Find where the given text appears and provide that cell's center as (x, y) coordinate. 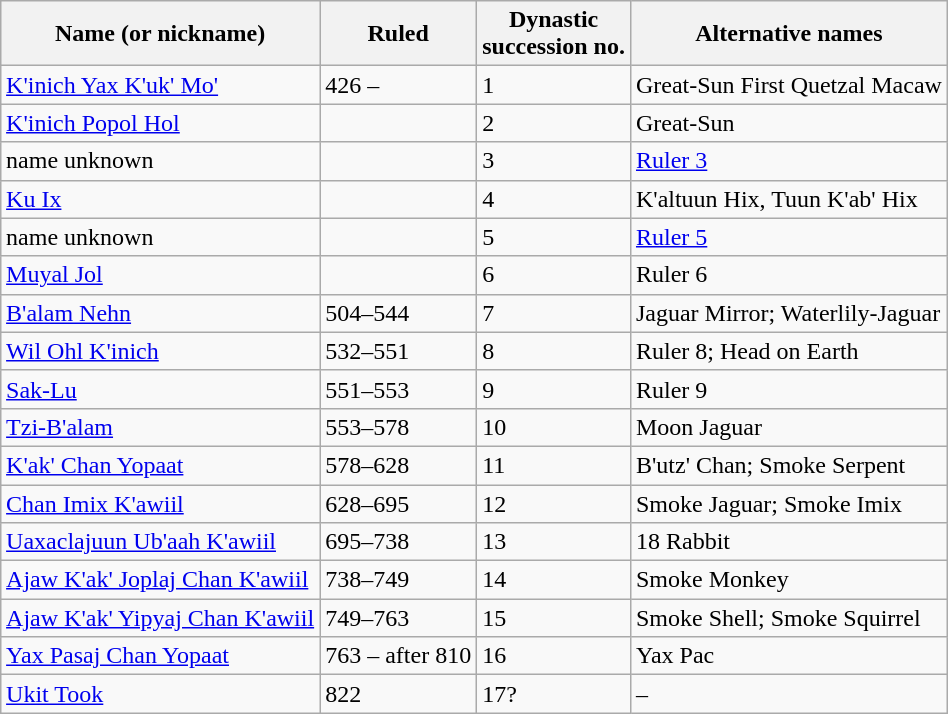
15 (554, 618)
10 (554, 427)
2 (554, 123)
3 (554, 161)
16 (554, 656)
Tzi-B'alam (160, 427)
11 (554, 465)
7 (554, 313)
Ukit Took (160, 694)
Ku Ix (160, 199)
4 (554, 199)
Smoke Shell; Smoke Squirrel (788, 618)
426 – (398, 85)
Ruler 6 (788, 275)
695–738 (398, 542)
1 (554, 85)
B'utz' Chan; Smoke Serpent (788, 465)
Smoke Jaguar; Smoke Imix (788, 503)
17? (554, 694)
Great-Sun (788, 123)
Ruler 5 (788, 237)
Wil Ohl K'inich (160, 351)
K'inich Yax K'uk' Mo' (160, 85)
763 – after 810 (398, 656)
532–551 (398, 351)
5 (554, 237)
Great-Sun First Quetzal Macaw (788, 85)
K'altuun Hix, Tuun K'ab' Hix (788, 199)
14 (554, 580)
628–695 (398, 503)
Jaguar Mirror; Waterlily-Jaguar (788, 313)
578–628 (398, 465)
6 (554, 275)
– (788, 694)
12 (554, 503)
Uaxaclajuun Ub'aah K'awiil (160, 542)
13 (554, 542)
Smoke Monkey (788, 580)
8 (554, 351)
Ruler 9 (788, 389)
K'inich Popol Hol (160, 123)
551–553 (398, 389)
738–749 (398, 580)
B'alam Nehn (160, 313)
Yax Pac (788, 656)
553–578 (398, 427)
Muyal Jol (160, 275)
Alternative names (788, 34)
9 (554, 389)
Ruler 8; Head on Earth (788, 351)
K'ak' Chan Yopaat (160, 465)
Ajaw K'ak' Joplaj Chan K'awiil (160, 580)
18 Rabbit (788, 542)
Moon Jaguar (788, 427)
Ruled (398, 34)
Name (or nickname) (160, 34)
749–763 (398, 618)
Yax Pasaj Chan Yopaat (160, 656)
Ajaw K'ak' Yipyaj Chan K'awiil (160, 618)
504–544 (398, 313)
822 (398, 694)
Ruler 3 (788, 161)
Chan Imix K'awiil (160, 503)
Dynasticsuccession no. (554, 34)
Sak-Lu (160, 389)
